Provide the (x, y) coordinate of the cell's center where the given text is located.  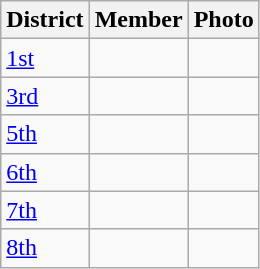
District (45, 20)
3rd (45, 96)
5th (45, 134)
6th (45, 172)
8th (45, 248)
7th (45, 210)
Member (138, 20)
Photo (224, 20)
1st (45, 58)
